Output the [X, Y] coordinate of the center of the cell containing the given text.  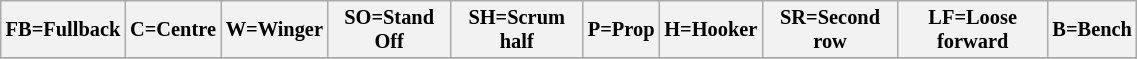
SO=Stand Off [390, 29]
SR=Second row [830, 29]
W=Winger [274, 29]
P=Prop [621, 29]
LF=Loose forward [973, 29]
FB=Fullback [63, 29]
SH=Scrum half [516, 29]
C=Centre [173, 29]
B=Bench [1092, 29]
H=Hooker [710, 29]
